Pinpoint the cell where the given text exists, returning its [x, y] midpoint coordinate. 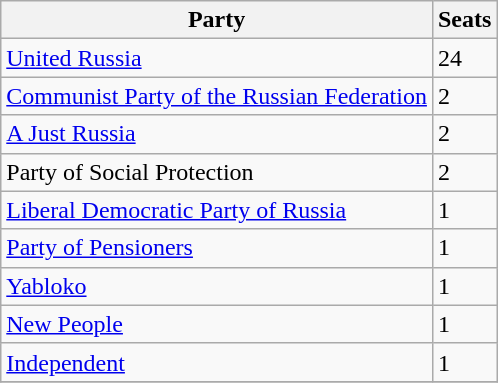
Party [217, 20]
24 [464, 58]
Liberal Democratic Party of Russia [217, 210]
Seats [464, 20]
Party of Pensioners [217, 248]
New People [217, 324]
Yabloko [217, 286]
Communist Party of the Russian Federation [217, 96]
Party of Social Protection [217, 172]
A Just Russia [217, 134]
United Russia [217, 58]
Independent [217, 362]
